Output the [x, y] coordinate of the center of the cell containing the given text.  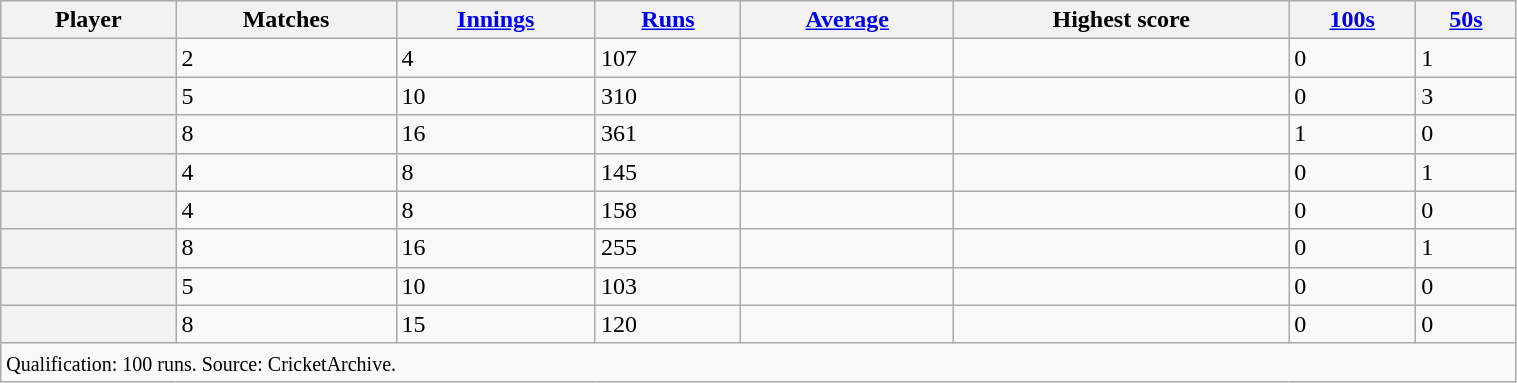
145 [668, 172]
Average [848, 20]
Innings [496, 20]
Runs [668, 20]
Qualification: 100 runs. Source: CricketArchive. [758, 362]
361 [668, 134]
310 [668, 96]
Matches [286, 20]
158 [668, 210]
120 [668, 324]
3 [1466, 96]
100s [1352, 20]
103 [668, 286]
Player [88, 20]
255 [668, 248]
15 [496, 324]
Highest score [1122, 20]
107 [668, 58]
50s [1466, 20]
2 [286, 58]
